Provide the (X, Y) coordinate of the cell's center where the given text is located.  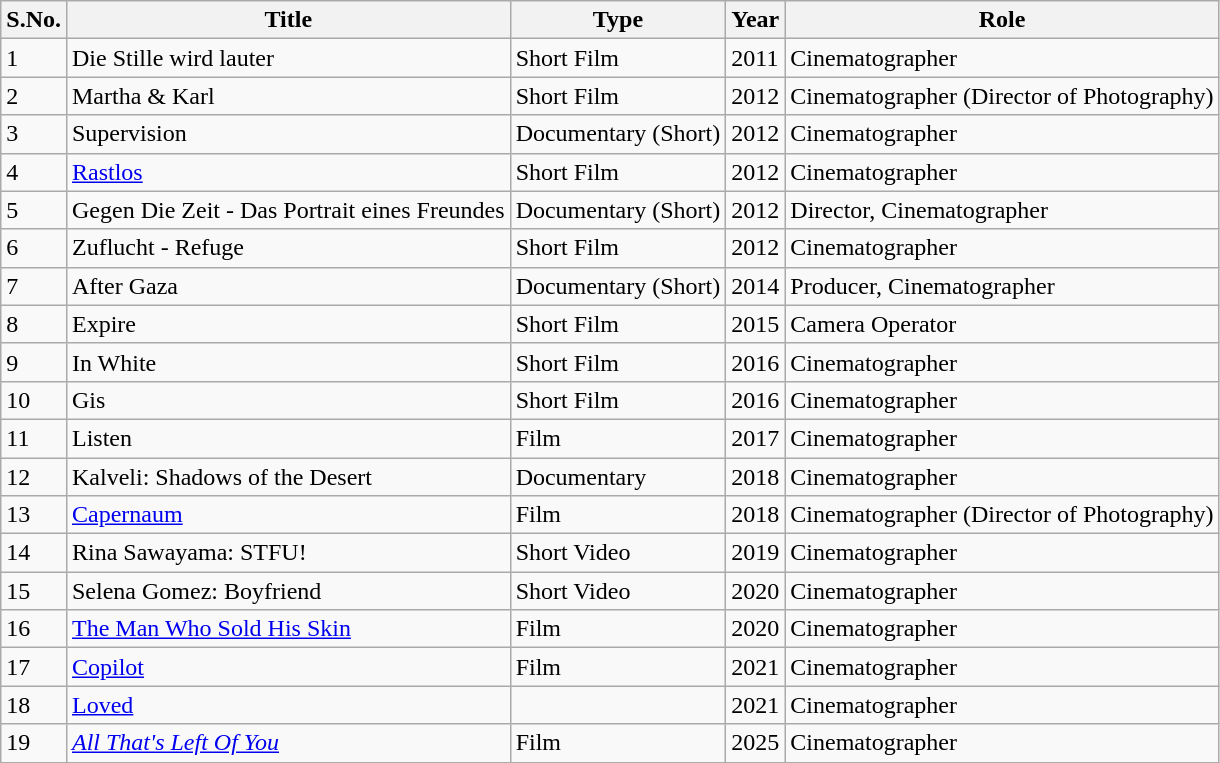
Kalveli: Shadows of the Desert (288, 477)
Gis (288, 400)
Selena Gomez: Boyfriend (288, 591)
10 (34, 400)
Documentary (618, 477)
In White (288, 362)
Rina Sawayama: STFU! (288, 553)
12 (34, 477)
9 (34, 362)
Copilot (288, 667)
2011 (756, 58)
Title (288, 20)
18 (34, 705)
Director, Cinematographer (1002, 210)
Year (756, 20)
Type (618, 20)
2015 (756, 324)
3 (34, 134)
Rastlos (288, 172)
2025 (756, 743)
Supervision (288, 134)
All That's Left Of You (288, 743)
6 (34, 248)
19 (34, 743)
2014 (756, 286)
The Man Who Sold His Skin (288, 629)
11 (34, 438)
5 (34, 210)
14 (34, 553)
2019 (756, 553)
Listen (288, 438)
1 (34, 58)
Role (1002, 20)
Expire (288, 324)
16 (34, 629)
2017 (756, 438)
Gegen Die Zeit - Das Portrait eines Freundes (288, 210)
Capernaum (288, 515)
After Gaza (288, 286)
S.No. (34, 20)
15 (34, 591)
4 (34, 172)
8 (34, 324)
Producer, Cinematographer (1002, 286)
Loved (288, 705)
7 (34, 286)
Zuflucht - Refuge (288, 248)
Camera Operator (1002, 324)
2 (34, 96)
13 (34, 515)
Die Stille wird lauter (288, 58)
17 (34, 667)
Martha & Karl (288, 96)
